Search for the cell housing the specified text and yield its [X, Y] center coordinate. 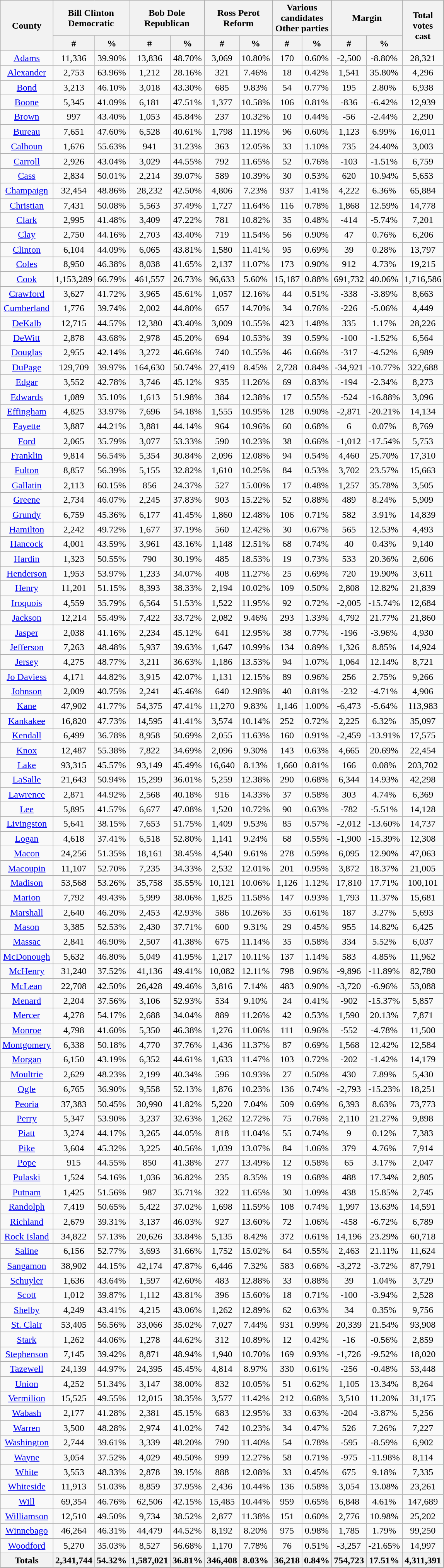
6,518 [149, 839]
-458 [349, 1222]
4,171 [73, 677]
Putnam [27, 1192]
7.23% [255, 190]
2.75% [384, 677]
18,161 [149, 853]
-595 [349, 1443]
3,225 [149, 1148]
212 [287, 1399]
203,702 [423, 765]
335 [349, 323]
-524 [349, 397]
11,201 [73, 588]
Peoria [27, 1104]
1,876 [222, 1089]
1,039 [222, 1148]
35,097 [423, 721]
-1.52% [384, 338]
Ogle [27, 1089]
40.75% [111, 692]
19.90% [384, 573]
Gallatin [27, 485]
6,352 [149, 1060]
51.75% [187, 824]
4.73% [384, 264]
48.48% [111, 647]
21.27% [384, 1118]
1,036 [149, 1178]
1,555 [222, 411]
4,930 [423, 632]
28,232 [149, 190]
21,643 [73, 780]
Effingham [27, 411]
14.93% [384, 780]
13.07% [255, 1148]
48.20% [187, 1443]
8.24% [384, 500]
Edgar [27, 382]
54.32% [111, 1560]
43.30% [187, 87]
8,393 [149, 588]
4.61% [384, 1501]
48.77% [111, 662]
Edwards [27, 397]
526 [349, 1428]
89 [287, 677]
10.89% [255, 1339]
12.82% [384, 588]
408 [222, 573]
DeWitt [27, 338]
798 [287, 971]
1,613 [149, 397]
Jackson [27, 618]
Livingston [27, 824]
53,405 [73, 1325]
Pope [27, 1163]
1,409 [222, 824]
2,065 [73, 441]
Mercer [27, 1015]
-21.65% [384, 1546]
2,978 [149, 338]
7.44% [255, 1325]
Grundy [27, 515]
Jersey [27, 662]
41,136 [149, 971]
50.69% [187, 736]
96,633 [222, 279]
-226 [349, 308]
4,792 [349, 618]
6,095 [349, 853]
9.46% [255, 618]
50.08% [111, 205]
30.84% [187, 456]
37.83% [187, 500]
372 [287, 1236]
42.14% [111, 353]
0.62% [317, 1383]
11.07% [255, 264]
52.77% [111, 1251]
48.23% [111, 1074]
1,580 [222, 250]
-6.96% [384, 986]
2,113 [73, 485]
48.28% [111, 1428]
912 [349, 264]
Brown [27, 117]
10.82% [255, 220]
10.93% [255, 1074]
5,350 [149, 1030]
40.06% [384, 279]
1.48% [317, 323]
964 [222, 426]
Wayne [27, 1457]
6,177 [149, 515]
44.21% [111, 426]
10,082 [222, 971]
13,836 [149, 58]
75 [287, 1118]
10.80% [255, 58]
1,868 [349, 205]
12.90% [384, 853]
2,199 [149, 1074]
10.58% [255, 102]
14,778 [423, 205]
Stark [27, 1339]
-338 [349, 294]
-5.74% [384, 220]
2,568 [149, 794]
7,027 [222, 1325]
42 [287, 1015]
1.09% [317, 1192]
Union [27, 1383]
14.33% [255, 794]
4,825 [73, 411]
13.63% [384, 1207]
15.00% [255, 485]
6,344 [349, 780]
2,995 [73, 220]
43.06% [187, 1310]
12,380 [149, 323]
1.10% [317, 146]
22,708 [73, 986]
Margin [367, 18]
White [27, 1472]
719 [222, 235]
4.85% [384, 957]
53.97% [111, 573]
5,857 [423, 1001]
1,053 [149, 117]
42.93% [187, 912]
-15.39% [384, 839]
856 [149, 485]
461,557 [149, 279]
7,696 [149, 411]
589 [222, 176]
7.78% [255, 1546]
937 [287, 190]
7,871 [423, 1015]
2,381 [149, 1413]
41.41% [187, 721]
Ross PerotReform [238, 18]
47.22% [187, 220]
56.39% [111, 471]
27 [287, 1074]
45.32% [111, 1148]
49.43% [111, 897]
1,278 [149, 1339]
4,798 [73, 1030]
3,505 [423, 485]
52.53% [111, 927]
6,677 [149, 809]
8.42% [255, 1236]
2,436 [222, 1487]
40.56% [187, 1148]
9.10% [255, 1001]
18.53% [255, 559]
Winnebago [27, 1531]
1,057 [222, 294]
10.53% [255, 338]
1,520 [222, 809]
21,839 [423, 588]
39.87% [111, 1295]
3,096 [423, 397]
28,321 [423, 58]
-6.72% [384, 1222]
3,029 [149, 161]
3.91% [384, 515]
16,011 [423, 132]
Henry [27, 588]
44.62% [187, 1339]
60.15% [111, 485]
8,663 [423, 294]
14,179 [423, 1060]
8.35% [255, 1178]
28.16% [187, 73]
11,500 [423, 1030]
781 [222, 220]
379 [349, 1148]
8,273 [423, 382]
Pike [27, 1148]
4,029 [149, 1457]
56 [287, 235]
41.16% [111, 632]
Christian [27, 205]
Shelby [27, 1310]
1,716,586 [423, 279]
2,055 [222, 736]
12,939 [423, 102]
2,753 [73, 73]
43.64% [111, 1280]
39.07% [187, 176]
Knox [27, 750]
11.20% [384, 1399]
147,689 [423, 1501]
527 [222, 485]
31.23% [187, 146]
11,913 [73, 1487]
Henderson [27, 573]
-4.78% [384, 1030]
-9,896 [349, 971]
36.63% [187, 662]
44.09% [111, 250]
37.19% [187, 529]
14,737 [423, 824]
11.04% [255, 1133]
38,902 [73, 1266]
10.94% [384, 176]
Piatt [27, 1133]
590 [222, 441]
47.60% [111, 132]
108 [287, 1207]
3,003 [423, 146]
9,734 [149, 1516]
3,816 [222, 986]
12.89% [255, 1310]
51.56% [111, 1192]
12,487 [73, 750]
13.08% [384, 1487]
321 [222, 73]
Douglas [27, 353]
37.71% [187, 927]
46.10% [111, 87]
-2,500 [349, 58]
0.54% [317, 456]
37.76% [187, 1045]
44.05% [187, 1133]
Various candidatesOther parties [302, 18]
42,298 [423, 780]
116 [287, 205]
3,211 [149, 662]
-256 [349, 1369]
9,756 [423, 1310]
-317 [349, 353]
3,147 [149, 1383]
1,610 [222, 471]
39.15% [187, 1472]
45.36% [111, 515]
5,895 [73, 809]
24,395 [149, 1369]
7,263 [73, 647]
15.02% [255, 1251]
11.40% [255, 1443]
1,326 [349, 647]
Macon [27, 853]
-34,921 [349, 367]
50.01% [111, 176]
3,611 [423, 573]
3,553 [73, 1472]
8,958 [149, 736]
12,308 [423, 839]
312 [222, 1339]
6,902 [423, 1443]
9,814 [73, 456]
955 [349, 927]
45.45% [187, 1369]
1,522 [222, 603]
4,559 [73, 603]
1,997 [349, 1207]
3,077 [149, 441]
832 [222, 1383]
-8.80% [384, 58]
11.19% [255, 132]
Menard [27, 1001]
20.69% [384, 750]
0.95% [317, 868]
5,909 [423, 500]
-1.42% [384, 1060]
-3,272 [349, 1266]
1,587,021 [149, 1560]
11,336 [73, 58]
25 [287, 573]
10.26% [255, 912]
1,146 [287, 706]
21.54% [384, 1325]
47.73% [111, 721]
-975 [349, 1457]
0.67% [317, 529]
Boone [27, 102]
103 [287, 1060]
-204 [349, 1413]
3,510 [349, 1399]
Bob DoleRepublican [167, 18]
-10.77% [384, 367]
2,728 [287, 367]
10.96% [255, 426]
927 [222, 1222]
1,257 [349, 485]
21,005 [423, 868]
7,335 [423, 1472]
Moultrie [27, 1074]
3,069 [222, 58]
3,915 [149, 677]
0.91% [317, 736]
Marshall [27, 912]
34.33% [187, 868]
-3,257 [349, 1546]
15,187 [287, 279]
1,276 [222, 1030]
3,385 [73, 927]
Total votes cast [423, 26]
-194 [349, 382]
0.73% [317, 559]
959 [287, 1501]
12.14% [384, 662]
11,962 [423, 957]
4,493 [423, 529]
2,341,744 [73, 1560]
43.19% [111, 1060]
45.20% [187, 338]
2,679 [73, 1222]
2,528 [423, 1295]
485 [222, 559]
-3.87% [384, 1413]
173 [287, 264]
0.47% [317, 1428]
Rock Island [27, 1236]
1,568 [349, 1045]
47.51% [187, 102]
6,206 [423, 235]
Clay [27, 235]
1,186 [222, 662]
0.28% [384, 250]
2,430 [149, 927]
11.14% [255, 942]
7,822 [149, 750]
44.57% [111, 323]
0.43% [384, 544]
889 [222, 1015]
9.24% [255, 839]
-2,012 [349, 824]
6.36% [384, 190]
24,256 [73, 853]
8,721 [423, 662]
44.80% [187, 308]
9,558 [149, 1089]
17.71% [384, 883]
Franklin [27, 456]
-202 [349, 1060]
11.58% [255, 897]
941 [149, 146]
Johnson [27, 692]
35.10% [111, 397]
Madison [27, 883]
10.32% [255, 117]
12,684 [423, 603]
5,354 [149, 456]
3.17% [384, 1163]
46.90% [111, 942]
Washington [27, 1443]
Perry [27, 1118]
691,732 [349, 279]
3,693 [149, 1251]
201 [287, 868]
-2,005 [349, 603]
10.72% [255, 809]
41.77% [111, 706]
0.12% [384, 1133]
20.36% [384, 559]
49.72% [111, 529]
3.27% [384, 912]
10.05% [255, 1383]
37.49% [187, 205]
96 [287, 132]
-1,900 [349, 839]
290 [287, 780]
46,264 [73, 1531]
38.15% [111, 824]
45.84% [187, 117]
21.77% [384, 618]
45.46% [187, 692]
41.45% [187, 515]
Coles [27, 264]
-196 [349, 632]
12,715 [73, 323]
3,213 [73, 87]
45.15% [187, 1413]
-1,012 [349, 441]
237 [222, 117]
9,140 [423, 544]
-15.37% [384, 1001]
2,225 [349, 721]
997 [73, 117]
14,839 [423, 515]
Sangamon [27, 1266]
15.85% [384, 1192]
35.71% [187, 1192]
754,723 [349, 1560]
4,215 [149, 1310]
17,575 [423, 736]
-15.23% [384, 1089]
1,141 [222, 839]
46.66% [187, 353]
14,595 [149, 721]
Warren [27, 1428]
-552 [349, 1030]
134 [287, 647]
35.78% [384, 485]
5.60% [255, 279]
31,240 [73, 971]
95 [287, 250]
1,012 [73, 1295]
6,848 [349, 1501]
10.25% [255, 471]
48.94% [187, 1354]
27,419 [222, 367]
-1.51% [384, 161]
38.00% [187, 1383]
1,636 [73, 1280]
14.70% [255, 308]
26,428 [149, 986]
93,908 [423, 1325]
-13.60% [384, 824]
55.38% [111, 750]
33.97% [111, 411]
100,101 [423, 883]
32.63% [187, 1118]
488 [349, 1178]
44.16% [111, 235]
-17.54% [384, 441]
10,121 [222, 883]
0.65% [317, 1501]
11.42% [255, 1399]
Lee [27, 809]
56.68% [187, 1546]
25.70% [384, 456]
44.06% [111, 1339]
1,212 [149, 73]
42.15% [187, 1501]
620 [349, 176]
51 [287, 1383]
1,953 [73, 573]
6,369 [423, 794]
3,577 [222, 1399]
1,170 [222, 1546]
Pulaski [27, 1178]
51.53% [187, 603]
76 [287, 1546]
11.38% [255, 1516]
5,347 [73, 1118]
1,676 [73, 146]
Bond [27, 87]
17,310 [423, 456]
8.63% [384, 1104]
509 [287, 1104]
44.82% [111, 677]
55.49% [111, 618]
187 [349, 912]
9.53% [255, 824]
256 [349, 677]
6,765 [73, 1089]
19,215 [423, 264]
160 [287, 736]
596 [222, 1074]
17.34% [384, 1178]
44.61% [187, 1060]
33,066 [149, 1325]
23,261 [423, 1487]
53.26% [111, 883]
Totals [27, 1560]
41.60% [111, 1030]
3,746 [149, 382]
-3,720 [349, 986]
1.00% [317, 706]
11.63% [255, 736]
0.98% [317, 1531]
41.48% [111, 220]
1,148 [222, 544]
54.17% [111, 1015]
37 [287, 794]
2,177 [73, 1413]
35.80% [384, 73]
6,065 [149, 250]
46.31% [111, 1531]
12,015 [149, 1399]
3,500 [73, 1428]
Kankakee [27, 721]
14.82% [384, 927]
14,924 [423, 647]
2,234 [149, 632]
41.02% [187, 1428]
-2.34% [384, 382]
10.39% [255, 176]
82,780 [423, 971]
1,776 [73, 308]
2,002 [149, 308]
5,422 [149, 1207]
-4.71% [384, 692]
4,449 [423, 308]
10.70% [255, 1354]
2.80% [384, 87]
Ford [27, 441]
53.90% [111, 1118]
3,009 [222, 323]
52.93% [187, 1001]
4,806 [222, 190]
11,624 [423, 1251]
293 [287, 618]
3,237 [149, 1118]
10.02% [255, 588]
3,574 [222, 721]
55 [287, 1133]
903 [222, 500]
11.54% [255, 235]
7,651 [73, 132]
48.70% [187, 58]
43.04% [111, 161]
151 [287, 1516]
1,785 [349, 1531]
3,604 [73, 1148]
1,793 [349, 897]
8.97% [255, 1369]
12.15% [255, 677]
25,202 [423, 1516]
-2,459 [349, 736]
1.17% [384, 323]
4,665 [349, 750]
62 [287, 1310]
Cook [27, 279]
20,626 [149, 1236]
-3.72% [384, 1266]
7,201 [423, 220]
5,049 [149, 957]
975 [287, 1531]
169 [287, 1354]
685 [222, 87]
8,192 [222, 1531]
2,744 [73, 1443]
47,063 [423, 853]
9.18% [384, 1472]
35,758 [149, 883]
-2,793 [349, 1089]
43.68% [111, 338]
1.41% [317, 190]
St. Clair [27, 1325]
6,338 [73, 1045]
24,139 [73, 1369]
12.05% [255, 146]
740 [222, 353]
43.59% [111, 544]
50.74% [187, 367]
47 [349, 235]
14,591 [423, 1207]
586 [222, 912]
Fulton [27, 471]
McHenry [27, 971]
4,249 [73, 1310]
6,789 [423, 1222]
-8.59% [384, 1443]
42.78% [111, 382]
1,064 [349, 662]
7,227 [423, 1428]
12.59% [384, 205]
-16 [349, 1339]
0.08% [384, 765]
641 [222, 632]
565 [349, 529]
3,552 [73, 382]
4.74% [384, 794]
5,256 [423, 1413]
36.78% [111, 736]
41.28% [111, 1413]
6 [349, 426]
30.19% [187, 559]
1,126 [287, 883]
2,453 [149, 912]
2,745 [423, 1192]
50.45% [111, 1104]
1.12% [317, 883]
-9.52% [384, 1354]
3,627 [73, 294]
2,805 [423, 1178]
45.57% [111, 765]
11.27% [255, 573]
Mason [27, 927]
2,009 [73, 692]
3,961 [149, 544]
2,290 [423, 117]
935 [222, 382]
1,105 [349, 1383]
33.72% [187, 618]
2,606 [423, 559]
41.72% [111, 294]
53,448 [423, 1369]
39.42% [111, 1354]
Greene [27, 500]
533 [349, 559]
14,997 [423, 1546]
4,460 [349, 456]
Morgan [27, 1060]
4,222 [349, 190]
166 [349, 765]
1,660 [287, 765]
38.45% [187, 853]
9 [349, 1133]
36.01% [187, 780]
38.33% [187, 588]
5,345 [73, 102]
3,137 [149, 1222]
21,860 [423, 618]
12.16% [255, 294]
36.90% [111, 1089]
7,792 [73, 897]
1,089 [73, 397]
5,430 [423, 1074]
14,128 [423, 809]
56.56% [111, 1325]
41.65% [187, 264]
-2,871 [349, 411]
-3.96% [384, 632]
50.65% [111, 1207]
38.52% [187, 1516]
99,250 [423, 1531]
7,431 [73, 205]
Saline [27, 1251]
-3.89% [384, 294]
13.53% [255, 662]
12.01% [255, 868]
2,859 [423, 1339]
5.52% [384, 942]
0.57% [317, 824]
8,038 [149, 264]
2,974 [149, 1428]
-16.88% [384, 397]
53,568 [73, 883]
44.15% [111, 1266]
54.18% [187, 411]
3,409 [149, 220]
5,999 [149, 897]
2,507 [149, 942]
916 [222, 794]
-6.42% [384, 102]
44,479 [149, 1531]
Adams [27, 58]
2,532 [222, 868]
48.33% [111, 1472]
Iroquois [27, 603]
6,037 [423, 942]
235 [222, 1178]
Alexander [27, 73]
2,750 [73, 235]
11.41% [255, 250]
363 [222, 146]
11.06% [255, 1030]
42,174 [149, 1266]
42.60% [187, 1280]
1,112 [149, 1295]
40.18% [187, 794]
6,989 [423, 353]
4,252 [73, 1383]
3,018 [149, 87]
Jasper [27, 632]
42.07% [187, 677]
23.29% [384, 1236]
346,408 [222, 1560]
Logan [27, 839]
931 [287, 1325]
2,734 [73, 500]
735 [349, 146]
4,278 [73, 1015]
4,906 [423, 692]
1,752 [222, 1251]
44.92% [111, 794]
1,633 [222, 1060]
252 [287, 721]
LaSalle [27, 780]
582 [349, 515]
87,791 [423, 1266]
-836 [349, 102]
Lake [27, 765]
12,510 [73, 1516]
1,153,289 [73, 279]
12.48% [255, 515]
Crawford [27, 294]
28,226 [423, 323]
Montgomery [27, 1045]
3,965 [149, 294]
McDonough [27, 957]
5,653 [423, 176]
5,220 [222, 1104]
1.14% [317, 957]
44.14% [187, 426]
9.30% [255, 750]
438 [349, 1192]
792 [222, 161]
35.03% [111, 1546]
2,808 [349, 588]
39.97% [111, 367]
12.27% [255, 1457]
16,640 [222, 765]
24 [287, 1001]
1,541 [349, 73]
Clark [27, 220]
85 [287, 824]
53,088 [423, 986]
4,814 [222, 1369]
2,110 [349, 1118]
2,841 [73, 942]
DeKalb [27, 323]
49.46% [187, 986]
Marion [27, 897]
15.22% [255, 500]
39.31% [111, 1222]
8.13% [255, 765]
11,270 [222, 706]
Stephenson [27, 1354]
39.61% [111, 1443]
49.41% [187, 971]
-11.98% [384, 1457]
17.51% [384, 1560]
County [27, 26]
143 [287, 750]
36,218 [287, 1560]
12.88% [255, 1280]
-6,473 [349, 706]
3,339 [149, 1443]
7.32% [255, 1266]
5,259 [222, 780]
54,375 [149, 706]
13,797 [423, 250]
37.41% [111, 839]
40.61% [187, 132]
7,145 [73, 1354]
-2.44% [384, 117]
2,463 [349, 1251]
6.99% [384, 132]
0.07% [384, 426]
13.34% [384, 1383]
66.79% [111, 279]
2,242 [73, 529]
37,383 [73, 1104]
32,454 [73, 190]
915 [73, 1163]
6,425 [423, 927]
Clinton [27, 250]
1,323 [73, 559]
44.97% [111, 1369]
Fayette [27, 426]
742 [222, 1428]
-103 [349, 161]
11,107 [73, 868]
34.07% [187, 573]
Carroll [27, 161]
-232 [349, 692]
46.07% [111, 500]
8.85% [384, 647]
54.16% [111, 1178]
0.89% [317, 647]
15,663 [423, 471]
41.95% [187, 957]
111 [287, 1030]
35.55% [187, 883]
0.35% [384, 1310]
1,131 [222, 677]
37.02% [187, 1207]
7.46% [255, 73]
12.11% [255, 971]
6,938 [423, 87]
35.02% [187, 1325]
683 [222, 1413]
44 [287, 294]
52.13% [187, 1089]
5,693 [423, 912]
2,137 [222, 264]
1.33% [317, 618]
52.70% [111, 868]
147 [287, 897]
9,266 [423, 677]
-902 [349, 1001]
3,729 [423, 1280]
8.45% [255, 367]
39.74% [111, 308]
170 [287, 58]
12.72% [255, 1118]
9,898 [423, 1118]
1,940 [222, 1354]
51.35% [111, 853]
Kendall [27, 736]
6,446 [222, 1266]
Hamilton [27, 529]
45.49% [187, 765]
32.82% [187, 471]
8,950 [73, 264]
23.57% [384, 471]
87 [287, 1045]
10.98% [384, 1516]
6,393 [349, 1104]
6.32% [384, 721]
7,419 [73, 1207]
11.59% [255, 1207]
2,204 [73, 1001]
57.13% [111, 1236]
-56 [349, 117]
2,629 [73, 1074]
8,871 [149, 1354]
18,020 [423, 1354]
128 [287, 411]
1,860 [222, 515]
93,149 [149, 765]
7.14% [255, 986]
Massac [27, 942]
92 [287, 603]
46 [287, 353]
987 [149, 1192]
-4.52% [384, 353]
600 [222, 927]
322 [222, 1192]
Randolph [27, 1207]
6,499 [73, 736]
7,422 [149, 618]
3,887 [73, 426]
9.61% [255, 853]
322,688 [423, 367]
7.04% [255, 1104]
53.33% [187, 441]
Scott [27, 1295]
2,640 [73, 912]
44.52% [187, 1531]
Bill ClintonDemocratic [91, 18]
-15.74% [384, 603]
2,834 [73, 176]
34.04% [187, 1015]
4,311,391 [423, 1560]
7,235 [149, 868]
1.04% [384, 1280]
Champaign [27, 190]
8,264 [423, 1383]
4,275 [73, 662]
818 [222, 1133]
47.08% [187, 809]
Woodford [27, 1546]
Richland [27, 1222]
60 [287, 426]
Whiteside [27, 1487]
8.20% [255, 1531]
Hardin [27, 559]
0.99% [317, 1325]
20,339 [349, 1325]
1,727 [222, 205]
850 [149, 1163]
3,881 [149, 426]
-11.89% [384, 971]
63.96% [111, 73]
113,983 [423, 706]
11.64% [255, 205]
60,718 [423, 1236]
47,902 [73, 706]
34,822 [73, 1236]
2,038 [73, 632]
41.57% [111, 809]
48.86% [111, 190]
Vermilion [27, 1399]
1.79% [384, 1531]
6,528 [149, 132]
4,618 [73, 839]
5,563 [149, 205]
694 [222, 338]
11.47% [255, 1060]
303 [349, 794]
1,425 [73, 1192]
4,001 [73, 544]
51.03% [111, 1487]
29 [287, 927]
4.76% [384, 1148]
22,454 [423, 750]
4,296 [423, 73]
31,175 [423, 1399]
10.11% [255, 957]
37.56% [111, 1001]
40.34% [187, 1074]
4,540 [222, 853]
14,134 [423, 411]
999 [222, 1457]
17,810 [349, 883]
5,937 [149, 647]
8,769 [423, 426]
14,196 [349, 1236]
3,265 [149, 1133]
McLean [27, 986]
36.81% [187, 1560]
52.80% [187, 839]
5,632 [73, 957]
15,525 [73, 1399]
534 [222, 1001]
50.18% [111, 1045]
-782 [349, 809]
6,150 [73, 1060]
8,859 [149, 1487]
0.44% [317, 117]
Calhoun [27, 146]
12,584 [423, 1045]
50.55% [111, 559]
15,299 [149, 780]
10.99% [255, 647]
1,597 [149, 1280]
Cumberland [27, 308]
12.53% [384, 529]
13.60% [255, 1222]
90 [287, 809]
8,114 [423, 1457]
1,436 [222, 1045]
5,270 [73, 1546]
43.41% [111, 1310]
278 [287, 853]
5,753 [423, 441]
430 [349, 1074]
2,877 [222, 1516]
6,104 [73, 250]
-5.64% [384, 706]
334 [349, 942]
Cass [27, 176]
62,506 [149, 1501]
18,251 [423, 1089]
49.55% [111, 1399]
Schuyler [27, 1280]
51.34% [111, 1383]
1.07% [317, 662]
Williamson [27, 1516]
6,181 [149, 102]
31.66% [187, 1251]
-3.94% [384, 1295]
Jefferson [27, 647]
44.17% [111, 1133]
Macoupin [27, 868]
5,155 [149, 471]
5,135 [222, 1236]
2,047 [423, 1163]
Jo Daviess [27, 677]
51.98% [187, 397]
2,082 [222, 618]
1,123 [349, 132]
46.80% [111, 957]
164,630 [149, 367]
7,653 [149, 824]
1,524 [73, 1178]
56.54% [111, 456]
2,241 [149, 692]
1,377 [222, 102]
21.11% [384, 1251]
12.51% [255, 544]
2,703 [149, 235]
58 [287, 1457]
37.95% [187, 1487]
Hancock [27, 544]
720 [349, 573]
8,857 [73, 471]
Wabash [27, 1413]
36.82% [187, 1178]
DuPage [27, 367]
1,677 [149, 529]
-0.48% [384, 1369]
277 [222, 1163]
2,194 [222, 588]
2,245 [149, 500]
3,702 [349, 471]
7.89% [384, 1074]
12.98% [255, 692]
1,698 [222, 1207]
10.14% [255, 721]
195 [349, 87]
10 [287, 117]
1,590 [349, 1015]
9.31% [255, 927]
5,641 [73, 824]
15,681 [423, 897]
2,871 [73, 794]
396 [222, 1295]
0.41% [317, 1001]
39.90% [111, 58]
16,820 [73, 721]
7,914 [423, 1148]
560 [222, 529]
10.06% [255, 883]
Tazewell [27, 1369]
1,798 [222, 132]
50.94% [111, 780]
2,688 [149, 1015]
-5.51% [384, 809]
11.95% [255, 603]
65,884 [423, 190]
2,776 [349, 1516]
640 [222, 692]
26.73% [187, 279]
3,274 [73, 1133]
69,354 [73, 1501]
6,156 [73, 1251]
Will [27, 1501]
1,217 [222, 957]
489 [349, 500]
-5.06% [384, 308]
2,926 [73, 161]
15.60% [255, 1295]
45.61% [187, 294]
2,214 [149, 176]
7,383 [423, 1133]
47.41% [187, 706]
888 [222, 1472]
137 [287, 957]
8.03% [255, 1560]
2,955 [73, 353]
1,647 [222, 647]
Kane [27, 706]
109 [287, 588]
3,872 [349, 868]
30,990 [149, 1104]
330 [287, 1369]
33.84% [187, 1236]
8,527 [149, 1546]
10.95% [255, 411]
129,709 [73, 367]
15,485 [222, 1501]
Bureau [27, 132]
Monroe [27, 1030]
41.82% [187, 1104]
7.26% [384, 1428]
46.03% [187, 1222]
13.49% [255, 1163]
65 [349, 1163]
69 [287, 382]
64 [287, 1251]
46.76% [111, 1501]
-1,726 [349, 1354]
-20.21% [384, 411]
0.83% [317, 382]
423 [287, 323]
1,825 [222, 897]
3,106 [149, 1001]
43.16% [187, 544]
24.37% [187, 485]
-414 [349, 220]
55.63% [111, 146]
46.20% [111, 912]
20.13% [384, 1015]
51.15% [111, 588]
73,773 [423, 1104]
41.09% [111, 102]
24.40% [384, 146]
-13.91% [384, 736]
384 [222, 397]
12,214 [73, 618]
72 [287, 1222]
1,233 [149, 573]
93,315 [73, 765]
38.35% [187, 1399]
4,770 [149, 1045]
38.06% [187, 897]
34.69% [187, 750]
3,272 [149, 353]
39.63% [187, 647]
Lawrence [27, 794]
18.37% [384, 868]
47.87% [187, 1266]
-0.56% [384, 1339]
657 [222, 308]
